Extract the (x, y) coordinate from the center of the cell holding the provided text.  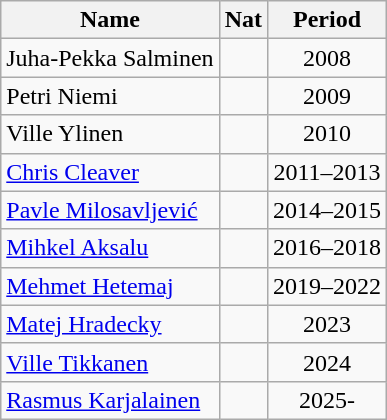
Juha-Pekka Salminen (110, 58)
2024 (328, 362)
2019–2022 (328, 286)
Matej Hradecky (110, 324)
Nat (243, 20)
Mihkel Aksalu (110, 248)
2016–2018 (328, 248)
2008 (328, 58)
Name (110, 20)
Rasmus Karjalainen (110, 400)
Ville Ylinen (110, 134)
Period (328, 20)
2025- (328, 400)
2014–2015 (328, 210)
Chris Cleaver (110, 172)
Petri Niemi (110, 96)
Ville Tikkanen (110, 362)
2010 (328, 134)
Mehmet Hetemaj (110, 286)
2009 (328, 96)
Pavle Milosavljević (110, 210)
2023 (328, 324)
2011–2013 (328, 172)
